Determine the (x, y) coordinate at the center of the cell enclosing the given text.  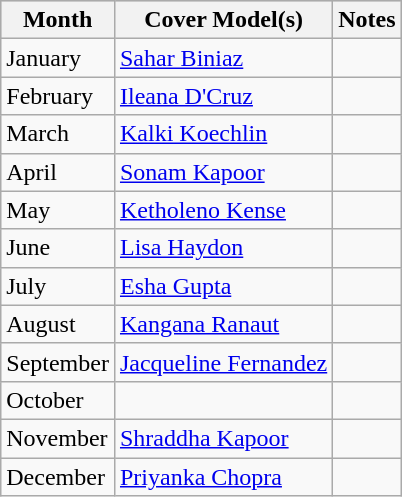
June (58, 248)
Jacqueline Fernandez (223, 362)
May (58, 210)
December (58, 477)
Esha Gupta (223, 286)
February (58, 96)
Notes (367, 20)
Kalki Koechlin (223, 134)
October (58, 400)
Month (58, 20)
November (58, 438)
Sonam Kapoor (223, 172)
July (58, 286)
January (58, 58)
Lisa Haydon (223, 248)
Cover Model(s) (223, 20)
Priyanka Chopra (223, 477)
March (58, 134)
Shraddha Kapoor (223, 438)
Kangana Ranaut (223, 324)
Ketholeno Kense (223, 210)
September (58, 362)
August (58, 324)
Sahar Biniaz (223, 58)
April (58, 172)
Ileana D'Cruz (223, 96)
